Return [x, y] of the center of cell containing provided text 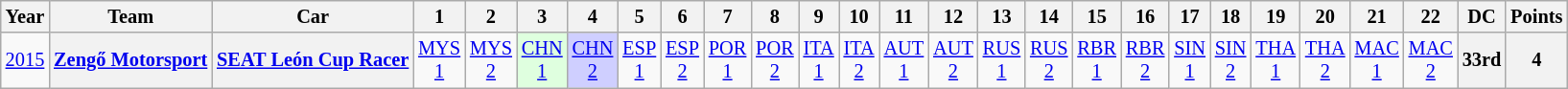
ITA1 [819, 60]
Year [25, 16]
Zengő Motorsport [130, 60]
12 [953, 16]
RUS1 [1001, 60]
MAC1 [1377, 60]
14 [1049, 16]
THA2 [1325, 60]
ESP2 [683, 60]
SIN1 [1189, 60]
AUT2 [953, 60]
CHN2 [593, 60]
7 [727, 16]
18 [1231, 16]
POR1 [727, 60]
POR2 [775, 60]
RUS2 [1049, 60]
RBR2 [1145, 60]
1 [439, 16]
ESP1 [639, 60]
MYS1 [439, 60]
MYS2 [491, 60]
DC [1482, 16]
ITA2 [859, 60]
2015 [25, 60]
11 [904, 16]
SEAT León Cup Racer [313, 60]
MAC2 [1431, 60]
16 [1145, 16]
THA1 [1275, 60]
15 [1096, 16]
22 [1431, 16]
6 [683, 16]
CHN1 [543, 60]
17 [1189, 16]
AUT1 [904, 60]
13 [1001, 16]
21 [1377, 16]
2 [491, 16]
Team [130, 16]
9 [819, 16]
20 [1325, 16]
19 [1275, 16]
Car [313, 16]
10 [859, 16]
8 [775, 16]
Points [1536, 16]
SIN2 [1231, 60]
33rd [1482, 60]
5 [639, 16]
3 [543, 16]
RBR1 [1096, 60]
